Provide the [X, Y] coordinate of the cell's center where the given text is located.  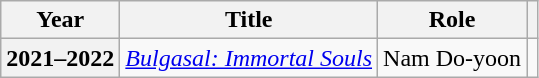
Nam Do-yoon [452, 58]
Year [60, 20]
2021–2022 [60, 58]
Title [249, 20]
Role [452, 20]
Bulgasal: Immortal Souls [249, 58]
